Locate the cell with the specified text and output its [X, Y] center coordinate. 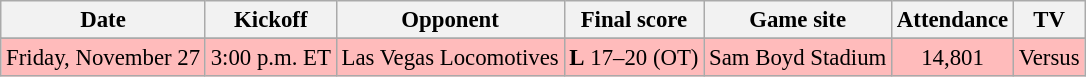
Date [104, 20]
Game site [798, 20]
Sam Boyd Stadium [798, 58]
Las Vegas Locomotives [450, 58]
TV [1050, 20]
L 17–20 (OT) [634, 58]
Opponent [450, 20]
Final score [634, 20]
3:00 p.m. ET [270, 58]
Kickoff [270, 20]
14,801 [953, 58]
Versus [1050, 58]
Friday, November 27 [104, 58]
Attendance [953, 20]
